Detect which cell encompasses the target text, then output its (X, Y) center coordinate. 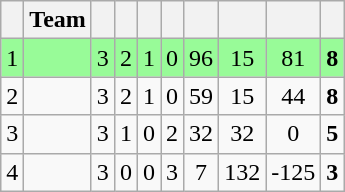
44 (294, 96)
5 (332, 134)
Team (58, 20)
81 (294, 58)
-125 (294, 172)
7 (202, 172)
4 (12, 172)
132 (242, 172)
96 (202, 58)
59 (202, 96)
